Capture the cell that displays the provided text and extract its (x, y) central coordinate. 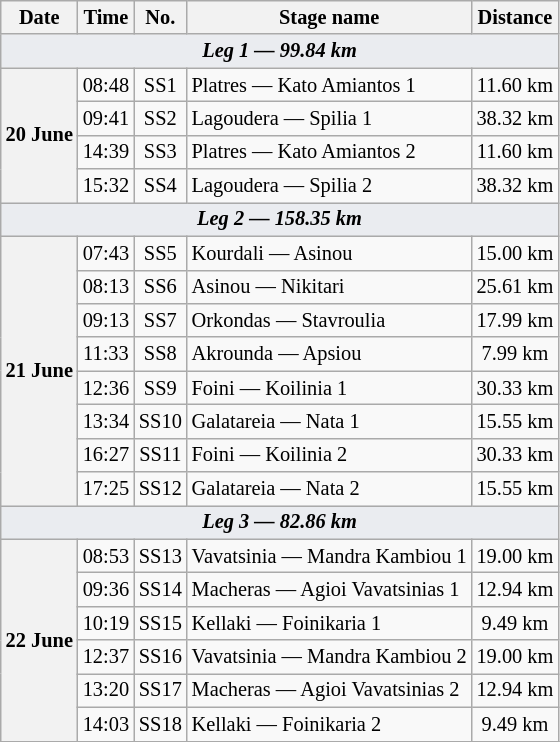
22 June (40, 640)
Orkondas — Stavroulia (330, 320)
Vavatsinia — Mandra Kambiou 2 (330, 657)
SS16 (160, 657)
SS13 (160, 556)
20 June (40, 136)
15:32 (106, 186)
16:27 (106, 455)
SS6 (160, 287)
SS1 (160, 85)
Foini — Koilinia 1 (330, 388)
SS5 (160, 253)
7.99 km (516, 354)
11:33 (106, 354)
09:41 (106, 118)
Stage name (330, 17)
14:03 (106, 724)
SS3 (160, 152)
17.99 km (516, 320)
Platres — Kato Amiantos 1 (330, 85)
Macheras — Agioi Vavatsinias 1 (330, 589)
SS9 (160, 388)
12:37 (106, 657)
25.61 km (516, 287)
Leg 2 — 158.35 km (280, 219)
Foini — Koilinia 2 (330, 455)
Galatareia — Nata 2 (330, 489)
21 June (40, 370)
SS15 (160, 623)
Date (40, 17)
SS10 (160, 421)
SS14 (160, 589)
SS18 (160, 724)
14:39 (106, 152)
SS11 (160, 455)
Asinou — Nikitari (330, 287)
Time (106, 17)
SS7 (160, 320)
Kourdali — Asinou (330, 253)
Platres — Kato Amiantos 2 (330, 152)
08:48 (106, 85)
08:13 (106, 287)
15.00 km (516, 253)
07:43 (106, 253)
Lagoudera — Spilia 2 (330, 186)
Kellaki — Foinikaria 2 (330, 724)
13:34 (106, 421)
SS4 (160, 186)
09:13 (106, 320)
Leg 1 — 99.84 km (280, 51)
17:25 (106, 489)
09:36 (106, 589)
SS12 (160, 489)
08:53 (106, 556)
Lagoudera — Spilia 1 (330, 118)
Akrounda — Apsiou (330, 354)
SS8 (160, 354)
Vavatsinia — Mandra Kambiou 1 (330, 556)
No. (160, 17)
12:36 (106, 388)
Distance (516, 17)
13:20 (106, 690)
SS17 (160, 690)
Macheras — Agioi Vavatsinias 2 (330, 690)
SS2 (160, 118)
Kellaki — Foinikaria 1 (330, 623)
Galatareia — Nata 1 (330, 421)
10:19 (106, 623)
Leg 3 — 82.86 km (280, 522)
